Detect which cell encompasses the target text, then output its (x, y) center coordinate. 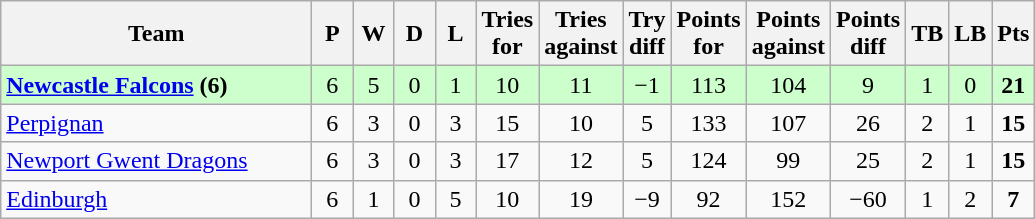
−1 (647, 85)
17 (508, 161)
21 (1014, 85)
9 (868, 85)
L (456, 34)
−9 (647, 199)
Tries for (508, 34)
107 (788, 123)
133 (708, 123)
11 (581, 85)
Team (156, 34)
P (332, 34)
12 (581, 161)
92 (708, 199)
26 (868, 123)
Try diff (647, 34)
104 (788, 85)
Tries against (581, 34)
Newport Gwent Dragons (156, 161)
19 (581, 199)
113 (708, 85)
Edinburgh (156, 199)
152 (788, 199)
−60 (868, 199)
124 (708, 161)
D (414, 34)
Pts (1014, 34)
Points against (788, 34)
Points for (708, 34)
W (374, 34)
TB (928, 34)
LB (970, 34)
99 (788, 161)
Newcastle Falcons (6) (156, 85)
Points diff (868, 34)
7 (1014, 199)
25 (868, 161)
Perpignan (156, 123)
